Capture the cell that displays the provided text and extract its [x, y] central coordinate. 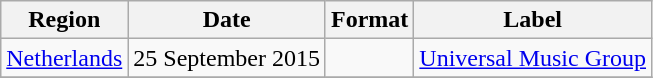
Date [227, 20]
Netherlands [64, 58]
Region [64, 20]
Label [533, 20]
25 September 2015 [227, 58]
Universal Music Group [533, 58]
Format [369, 20]
